Find where the given text appears and provide that cell's center as (x, y) coordinate. 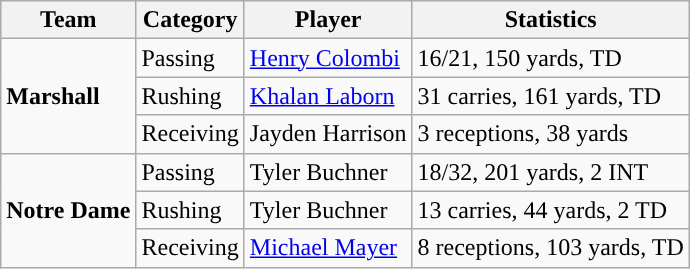
Henry Colombi (328, 58)
Michael Mayer (328, 248)
Player (328, 20)
Statistics (550, 20)
Team (68, 20)
Marshall (68, 96)
18/32, 201 yards, 2 INT (550, 172)
3 receptions, 38 yards (550, 134)
Notre Dame (68, 210)
Category (190, 20)
Jayden Harrison (328, 134)
16/21, 150 yards, TD (550, 58)
8 receptions, 103 yards, TD (550, 248)
13 carries, 44 yards, 2 TD (550, 210)
Khalan Laborn (328, 96)
31 carries, 161 yards, TD (550, 96)
